From the cell containing the given text, extract its center point as [X, Y] coordinate. 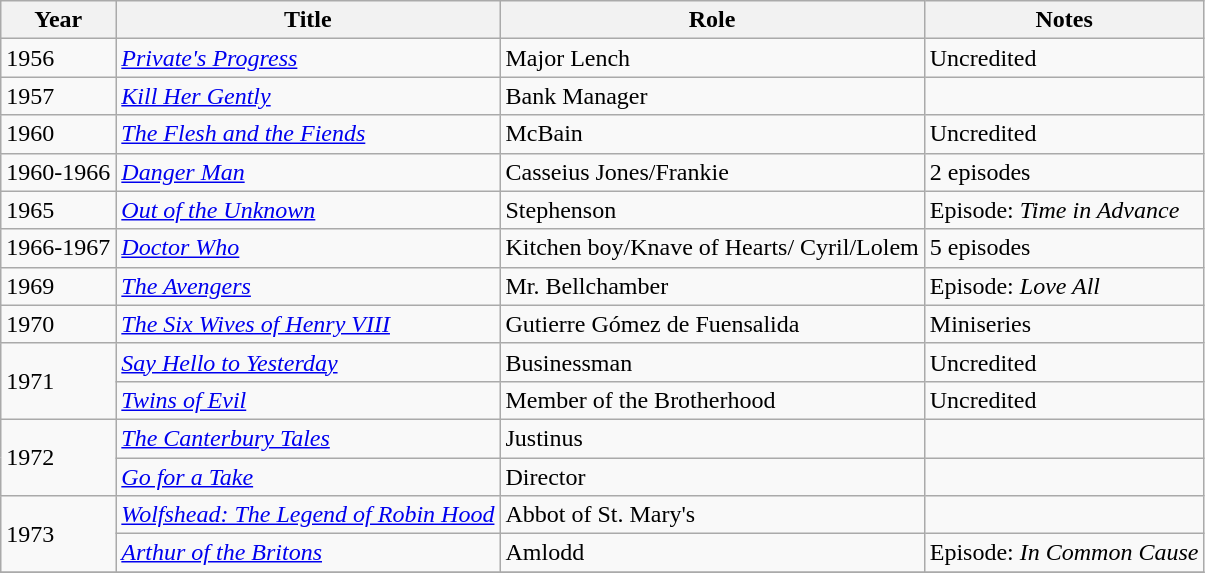
Businessman [712, 362]
Miniseries [1064, 324]
Justinus [712, 438]
Notes [1064, 20]
Doctor Who [308, 248]
Gutierre Gómez de Fuensalida [712, 324]
The Avengers [308, 286]
Go for a Take [308, 477]
Role [712, 20]
Episode: Time in Advance [1064, 210]
Mr. Bellchamber [712, 286]
1966-1967 [58, 248]
McBain [712, 134]
Year [58, 20]
The Canterbury Tales [308, 438]
2 episodes [1064, 172]
Out of the Unknown [308, 210]
Private's Progress [308, 58]
Major Lench [712, 58]
Member of the Brotherhood [712, 400]
1960 [58, 134]
The Six Wives of Henry VIII [308, 324]
Episode: Love All [1064, 286]
1960-1966 [58, 172]
1957 [58, 96]
Say Hello to Yesterday [308, 362]
Wolfshead: The Legend of Robin Hood [308, 515]
The Flesh and the Fiends [308, 134]
Director [712, 477]
Bank Manager [712, 96]
1965 [58, 210]
1971 [58, 381]
Title [308, 20]
5 episodes [1064, 248]
Twins of Evil [308, 400]
Kitchen boy/Knave of Hearts/ Cyril/Lolem [712, 248]
Casseius Jones/Frankie [712, 172]
1972 [58, 457]
1969 [58, 286]
Abbot of St. Mary's [712, 515]
Danger Man [308, 172]
1970 [58, 324]
Stephenson [712, 210]
Kill Her Gently [308, 96]
Arthur of the Britons [308, 553]
Amlodd [712, 553]
1973 [58, 534]
1956 [58, 58]
Episode: In Common Cause [1064, 553]
